Capture the cell that displays the provided text and extract its [X, Y] central coordinate. 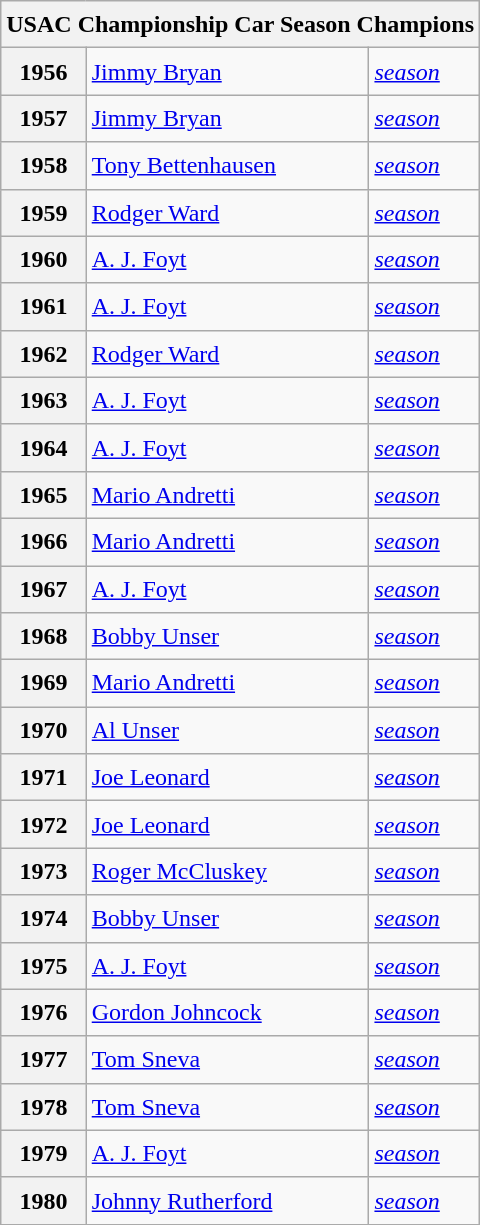
USAC Championship Car Season Champions [240, 24]
Roger McCluskey [228, 872]
1975 [44, 966]
1973 [44, 872]
1964 [44, 448]
1962 [44, 354]
1956 [44, 72]
1976 [44, 1012]
1966 [44, 542]
1972 [44, 824]
1970 [44, 730]
1974 [44, 918]
1958 [44, 166]
Gordon Johncock [228, 1012]
1980 [44, 1200]
1979 [44, 1154]
Tony Bettenhausen [228, 166]
1961 [44, 306]
1977 [44, 1060]
1965 [44, 494]
Al Unser [228, 730]
1967 [44, 590]
Johnny Rutherford [228, 1200]
1963 [44, 400]
1957 [44, 118]
1968 [44, 636]
1960 [44, 260]
1978 [44, 1106]
1969 [44, 684]
1959 [44, 212]
1971 [44, 778]
